Provide the [x, y] coordinate of the cell's center where the given text is located.  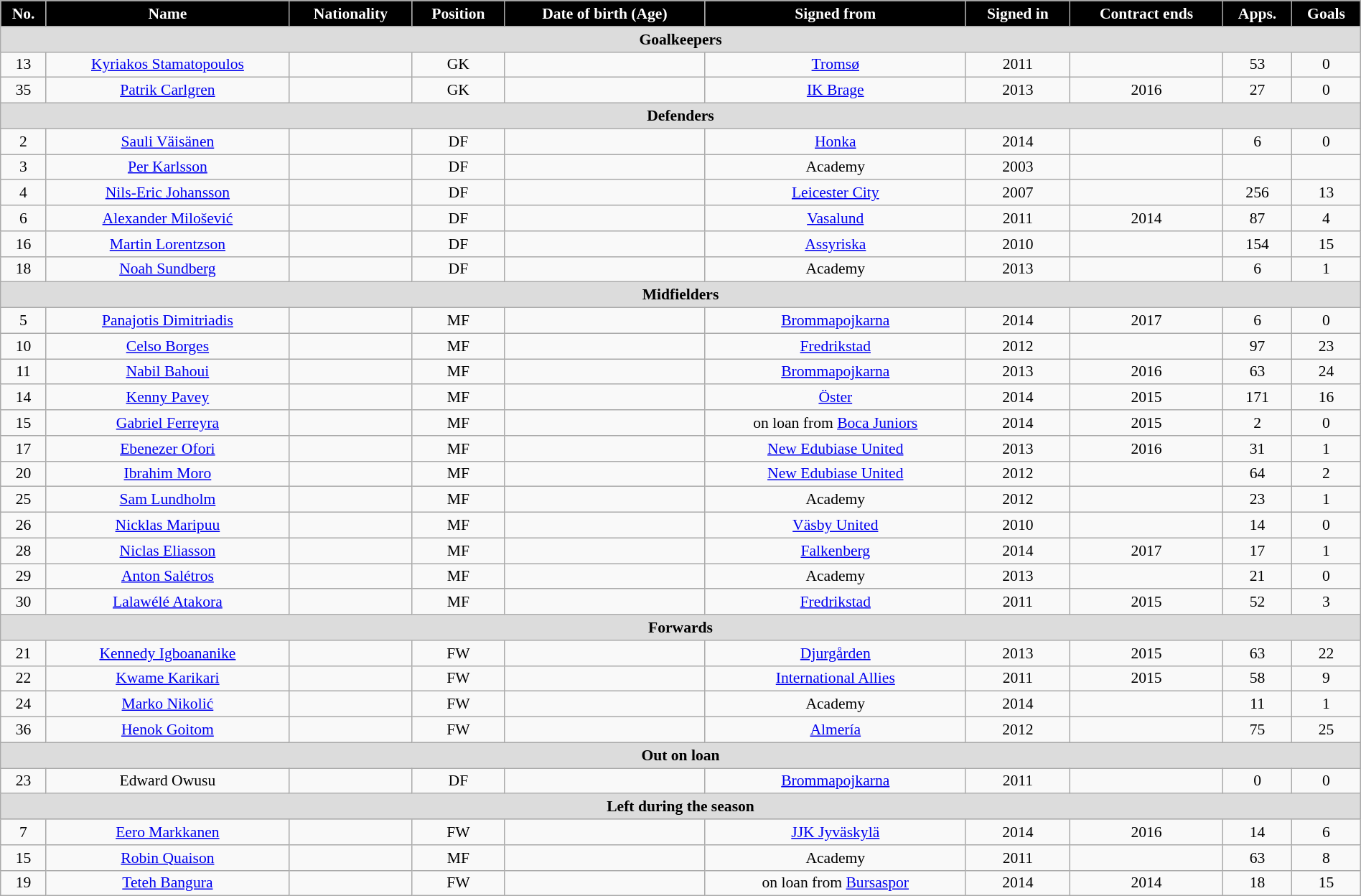
Alexander Milošević [167, 218]
Vasalund [836, 218]
Nationality [351, 14]
on loan from Boca Juniors [836, 423]
Leicester City [836, 193]
28 [24, 551]
Midfielders [680, 295]
Celso Borges [167, 346]
Teteh Bangura [167, 883]
58 [1257, 678]
30 [24, 602]
87 [1257, 218]
Öster [836, 398]
154 [1257, 244]
Sam Lundholm [167, 500]
20 [24, 474]
Kenny Pavey [167, 398]
97 [1257, 346]
Per Karlsson [167, 167]
75 [1257, 730]
26 [24, 526]
Robin Quaison [167, 858]
52 [1257, 602]
Nils-Eric Johansson [167, 193]
International Allies [836, 678]
Noah Sundberg [167, 269]
Name [167, 14]
Edward Owusu [167, 781]
Goalkeepers [680, 39]
2003 [1018, 167]
Goals [1327, 14]
Djurgården [836, 653]
Forwards [680, 627]
Martin Lorentzson [167, 244]
Sauli Väisänen [167, 141]
Panajotis Dimitriadis [167, 321]
7 [24, 832]
Honka [836, 141]
No. [24, 14]
171 [1257, 398]
27 [1257, 90]
Eero Markkanen [167, 832]
Out on loan [680, 755]
Kwame Karikari [167, 678]
Väsby United [836, 526]
Apps. [1257, 14]
Signed from [836, 14]
256 [1257, 193]
Assyriska [836, 244]
Niclas Eliasson [167, 551]
JJK Jyväskylä [836, 832]
Defenders [680, 116]
53 [1257, 65]
29 [24, 577]
Anton Salétros [167, 577]
64 [1257, 474]
Kyriakos Stamatopoulos [167, 65]
Position [458, 14]
Tromsø [836, 65]
Lalawélé Atakora [167, 602]
Patrik Carlgren [167, 90]
Almería [836, 730]
IK Brage [836, 90]
31 [1257, 449]
36 [24, 730]
5 [24, 321]
10 [24, 346]
Ibrahim Moro [167, 474]
19 [24, 883]
Nabil Bahoui [167, 372]
2007 [1018, 193]
Henok Goitom [167, 730]
Contract ends [1147, 14]
8 [1327, 858]
Marko Nikolić [167, 704]
Kennedy Igboananike [167, 653]
9 [1327, 678]
on loan from Bursaspor [836, 883]
Nicklas Maripuu [167, 526]
Gabriel Ferreyra [167, 423]
Falkenberg [836, 551]
Left during the season [680, 807]
35 [24, 90]
Ebenezer Ofori [167, 449]
Signed in [1018, 14]
Date of birth (Age) [604, 14]
